Search for the cell housing the specified text and yield its (x, y) center coordinate. 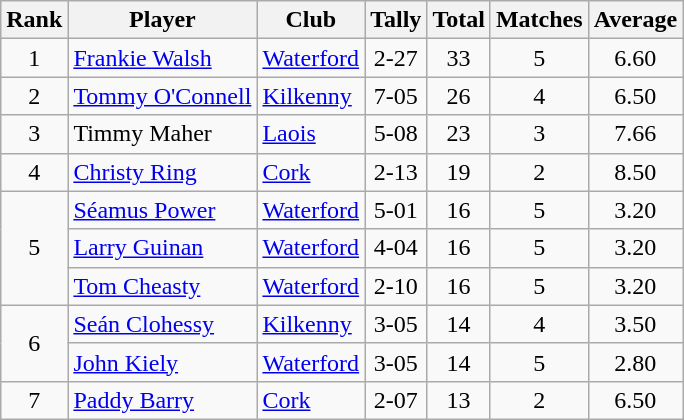
2-07 (396, 400)
Player (162, 20)
John Kiely (162, 362)
Larry Guinan (162, 248)
1 (34, 58)
5-08 (396, 134)
Christy Ring (162, 172)
Séamus Power (162, 210)
Club (311, 20)
Matches (539, 20)
Average (636, 20)
13 (459, 400)
Tommy O'Connell (162, 96)
Seán Clohessy (162, 324)
2-27 (396, 58)
Total (459, 20)
2-13 (396, 172)
7-05 (396, 96)
6 (34, 343)
Tom Cheasty (162, 286)
8.50 (636, 172)
3.50 (636, 324)
5-01 (396, 210)
Frankie Walsh (162, 58)
4-04 (396, 248)
Laois (311, 134)
26 (459, 96)
2-10 (396, 286)
23 (459, 134)
2.80 (636, 362)
Rank (34, 20)
19 (459, 172)
6.60 (636, 58)
Paddy Barry (162, 400)
Timmy Maher (162, 134)
7 (34, 400)
7.66 (636, 134)
Tally (396, 20)
33 (459, 58)
